Capture the cell that displays the provided text and extract its (X, Y) central coordinate. 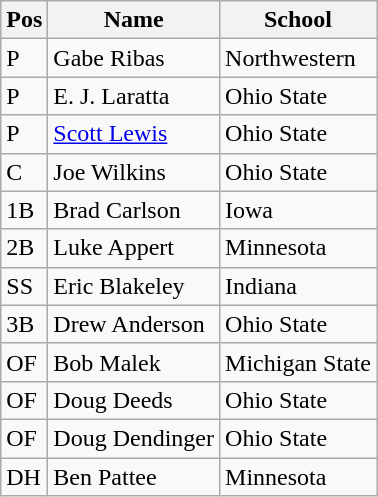
C (24, 172)
2B (24, 248)
School (298, 20)
Ben Pattee (134, 477)
Scott Lewis (134, 134)
Brad Carlson (134, 210)
SS (24, 286)
Northwestern (298, 58)
Doug Deeds (134, 400)
Name (134, 20)
Indiana (298, 286)
Joe Wilkins (134, 172)
Iowa (298, 210)
Luke Appert (134, 248)
Doug Dendinger (134, 438)
Pos (24, 20)
3B (24, 324)
1B (24, 210)
DH (24, 477)
Gabe Ribas (134, 58)
Eric Blakeley (134, 286)
Bob Malek (134, 362)
Michigan State (298, 362)
Drew Anderson (134, 324)
E. J. Laratta (134, 96)
